Determine the [x, y] coordinate at the center of the cell enclosing the given text.  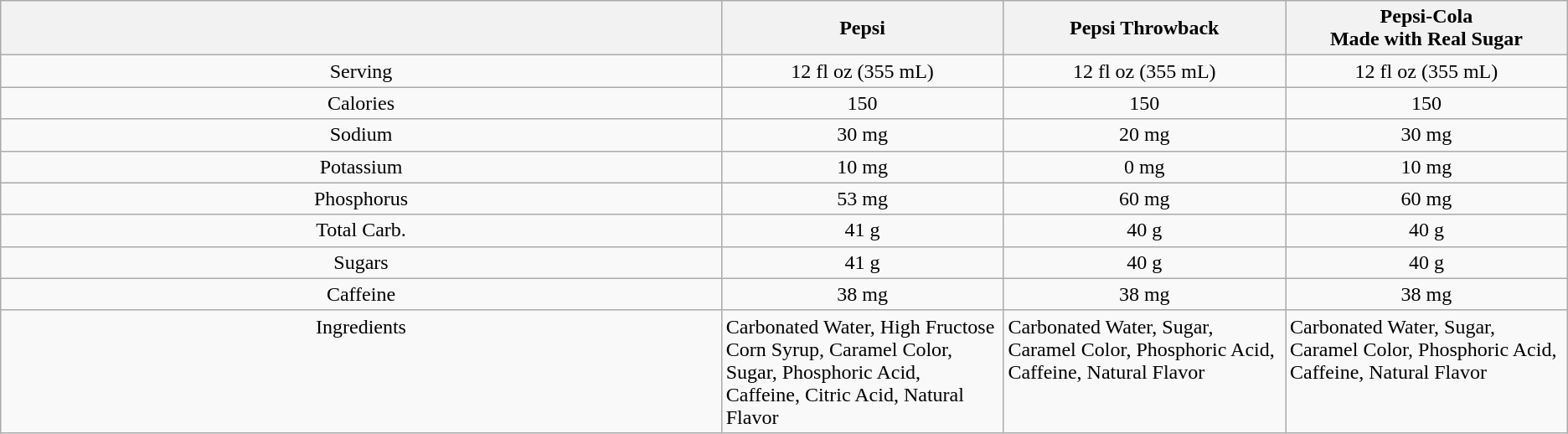
Calories [361, 103]
Caffeine [361, 294]
0 mg [1144, 167]
Total Carb. [361, 230]
Sugars [361, 262]
Ingredients [361, 371]
Pepsi Throwback [1144, 28]
Sodium [361, 135]
Carbonated Water, High Fructose Corn Syrup, Caramel Color, Sugar, Phosphoric Acid, Caffeine, Citric Acid, Natural Flavor [863, 371]
Pepsi-Cola Made with Real Sugar [1427, 28]
Pepsi [863, 28]
Phosphorus [361, 199]
53 mg [863, 199]
Potassium [361, 167]
20 mg [1144, 135]
Serving [361, 71]
